From the cell containing the given text, extract its center point as [x, y] coordinate. 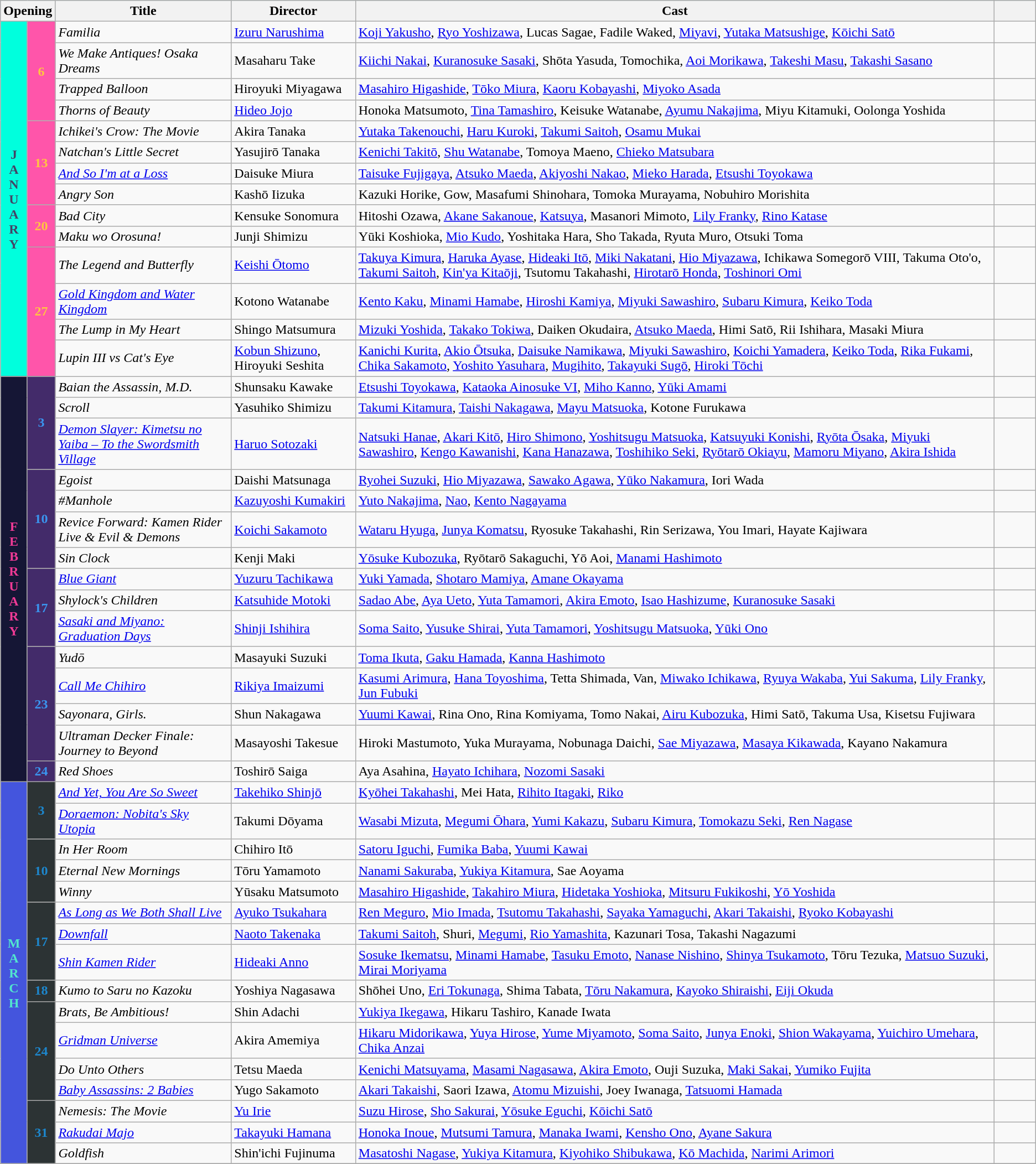
Aya Asahina, Hayato Ichihara, Nozomi Sasaki [675, 772]
The Legend and Butterfly [143, 265]
Takumi Dōyama [293, 821]
Satoru Iguchi, Fumika Baba, Yuumi Kawai [675, 850]
Akira Tanaka [293, 131]
Bad City [143, 215]
Yuumi Kawai, Rina Ono, Rina Komiyama, Tomo Nakai, Airu Kubozuka, Himi Satō, Takuma Usa, Kisetsu Fujiwara [675, 714]
Tetsu Maeda [293, 1069]
Yutaka Takenouchi, Haru Kuroki, Takumi Saitoh, Osamu Mukai [675, 131]
Egoist [143, 480]
Red Shoes [143, 772]
Ichikei's Crow: The Movie [143, 131]
Takehiko Shinjō [293, 793]
Daisuke Miura [293, 173]
Yoshiya Nagasawa [293, 991]
Opening [28, 11]
Kensuke Sonomura [293, 215]
Shingo Matsumura [293, 330]
Naoto Takenaka [293, 934]
Demon Slayer: Kimetsu no Yaiba – To the Swordsmith Village [143, 444]
Junji Shimizu [293, 236]
Hiroki Mastumoto, Yuka Murayama, Nobunaga Daichi, Sae Miyazawa, Masaya Kikawada, Kayano Nakamura [675, 743]
Cast [675, 11]
Haruo Sotozaki [293, 444]
Kiichi Nakai, Kuranosuke Sasaki, Shōta Yasuda, Tomochika, Aoi Morikawa, Takeshi Masu, Takashi Sasano [675, 61]
Kashō Iizuka [293, 194]
Chihiro Itō [293, 850]
Masahiro Higashide, Takahiro Miura, Hidetaka Yoshioka, Mitsuru Fukikoshi, Yō Yoshida [675, 892]
Toma Ikuta, Gaku Hamada, Kanna Hashimoto [675, 657]
Soma Saito, Yusuke Shirai, Yuta Tamamori, Yoshitsugu Matsuoka, Yūki Ono [675, 629]
Akira Amemiya [293, 1041]
Yudō [143, 657]
Taisuke Fujigaya, Atsuko Maeda, Akiyoshi Nakao, Mieko Harada, Etsushi Toyokawa [675, 173]
Baian the Assassin, M.D. [143, 387]
Kasumi Arimura, Hana Toyoshima, Tetta Shimada, Van, Miwako Ichikawa, Ryuya Wakaba, Yui Sakuma, Lily Franky, Jun Fubuki [675, 685]
FEBRUARY [14, 579]
Baby Assassins: 2 Babies [143, 1090]
Kumo to Saru no Kazoku [143, 991]
Takumi Kitamura, Taishi Nakagawa, Mayu Matsuoka, Kotone Furukawa [675, 408]
Hideaki Anno [293, 962]
Yukiya Ikegawa, Hikaru Tashiro, Kanade Iwata [675, 1012]
Etsushi Toyokawa, Kataoka Ainosuke VI, Miho Kanno, Yūki Amami [675, 387]
Daishi Matsunaga [293, 480]
Sasaki and Miyano: Graduation Days [143, 629]
Masaharu Take [293, 61]
Title [143, 11]
Koji Yakusho, Ryo Yoshizawa, Lucas Sagae, Fadile Waked, Miyavi, Yutaka Matsushige, Kōichi Satō [675, 32]
Keishi Ōtomo [293, 265]
Wataru Hyuga, Junya Komatsu, Ryosuke Takahashi, Rin Serizawa, You Imari, Hayate Kajiwara [675, 529]
Yasuhiko Shimizu [293, 408]
Yasujirō Tanaka [293, 152]
Sosuke Ikematsu, Minami Hamabe, Tasuku Emoto, Nanase Nishino, Shinya Tsukamoto, Tōru Tezuka, Matsuo Suzuki, Mirai Moriyama [675, 962]
JANUARY [14, 199]
Nanami Sakuraba, Yukiya Kitamura, Sae Aoyama [675, 871]
Yūsaku Matsumoto [293, 892]
13 [41, 163]
Masayuki Suzuki [293, 657]
Shin'ichi Fujinuma [293, 1153]
And Yet, You Are So Sweet [143, 793]
Eternal New Mornings [143, 871]
Yūki Koshioka, Mio Kudo, Yoshitaka Hara, Sho Takada, Ryuta Muro, Otsuki Toma [675, 236]
MARCH [14, 973]
Scroll [143, 408]
Akari Takaishi, Saori Izawa, Atomu Mizuishi, Joey Iwanaga, Tatsuomi Hamada [675, 1090]
Maku wo Orosuna! [143, 236]
Masahiro Higashide, Tōko Miura, Kaoru Kobayashi, Miyoko Asada [675, 89]
Shylock's Children [143, 600]
Shun Nakagawa [293, 714]
27 [41, 311]
Yu Irie [293, 1111]
Winny [143, 892]
Rikiya Imaizumi [293, 685]
Kenichi Matsuyama, Masami Nagasawa, Akira Emoto, Ouji Suzuka, Maki Sakai, Yumiko Fujita [675, 1069]
Gridman Universe [143, 1041]
Kazuyoshi Kumakiri [293, 501]
Doraemon: Nobita's Sky Utopia [143, 821]
Masayoshi Takesue [293, 743]
Toshirō Saiga [293, 772]
Gold Kingdom and Water Kingdom [143, 301]
18 [41, 991]
Blue Giant [143, 579]
23 [41, 703]
Kotono Watanabe [293, 301]
Kenji Maki [293, 558]
Yuki Yamada, Shotaro Mamiya, Amane Okayama [675, 579]
Kento Kaku, Minami Hamabe, Hiroshi Kamiya, Miyuki Sawashiro, Subaru Kimura, Keiko Toda [675, 301]
Brats, Be Ambitious! [143, 1012]
Ayuko Tsukahara [293, 913]
Rakudai Majo [143, 1132]
Call Me Chihiro [143, 685]
The Lump in My Heart [143, 330]
Kyōhei Takahashi, Mei Hata, Rihito Itagaki, Riko [675, 793]
Angry Son [143, 194]
Shin Kamen Rider [143, 962]
Yuto Nakajima, Nao, Kento Nagayama [675, 501]
#Manhole [143, 501]
Hiroyuki Miyagawa [293, 89]
Koichi Sakamoto [293, 529]
Izuru Narushima [293, 32]
Shunsaku Kawake [293, 387]
Nemesis: The Movie [143, 1111]
Masatoshi Nagase, Yukiya Kitamura, Kiyohiko Shibukawa, Kō Machida, Narimi Arimori [675, 1153]
Kenichi Takitō, Shu Watanabe, Tomoya Maeno, Chieko Matsubara [675, 152]
And So I'm at a Loss [143, 173]
Goldfish [143, 1153]
As Long as We Both Shall Live [143, 913]
Sin Clock [143, 558]
Yugo Sakamoto [293, 1090]
Shinji Ishihira [293, 629]
Ren Meguro, Mio Imada, Tsutomu Takahashi, Sayaka Yamaguchi, Akari Takaishi, Ryoko Kobayashi [675, 913]
Lupin III vs Cat's Eye [143, 359]
20 [41, 226]
Katsuhide Motoki [293, 600]
Do Unto Others [143, 1069]
6 [41, 71]
Thorns of Beauty [143, 110]
31 [41, 1132]
Director [293, 11]
Revice Forward: Kamen Rider Live & Evil & Demons [143, 529]
Honoka Matsumoto, Tina Tamashiro, Keisuke Watanabe, Ayumu Nakajima, Miyu Kitamuki, Oolonga Yoshida [675, 110]
In Her Room [143, 850]
Honoka Inoue, Mutsumi Tamura, Manaka Iwami, Kensho Ono, Ayane Sakura [675, 1132]
Hikaru Midorikawa, Yuya Hirose, Yume Miyamoto, Soma Saito, Junya Enoki, Shion Wakayama, Yuichiro Umehara, Chika Anzai [675, 1041]
Shin Adachi [293, 1012]
Trapped Balloon [143, 89]
Kobun Shizuno, Hiroyuki Seshita [293, 359]
Hitoshi Ozawa, Akane Sakanoue, Katsuya, Masanori Mimoto, Lily Franky, Rino Katase [675, 215]
Natchan's Little Secret [143, 152]
Familia [143, 32]
Downfall [143, 934]
Kazuki Horike, Gow, Masafumi Shinohara, Tomoka Murayama, Nobuhiro Morishita [675, 194]
Hideo Jojo [293, 110]
Yōsuke Kubozuka, Ryōtarō Sakaguchi, Yō Aoi, Manami Hashimoto [675, 558]
We Make Antiques! Osaka Dreams [143, 61]
Takumi Saitoh, Shuri, Megumi, Rio Yamashita, Kazunari Tosa, Takashi Nagazumi [675, 934]
Shōhei Uno, Eri Tokunaga, Shima Tabata, Tōru Nakamura, Kayoko Shiraishi, Eiji Okuda [675, 991]
Wasabi Mizuta, Megumi Ōhara, Yumi Kakazu, Subaru Kimura, Tomokazu Seki, Ren Nagase [675, 821]
Sayonara, Girls. [143, 714]
Sadao Abe, Aya Ueto, Yuta Tamamori, Akira Emoto, Isao Hashizume, Kuranosuke Sasaki [675, 600]
Mizuki Yoshida, Takako Tokiwa, Daiken Okudaira, Atsuko Maeda, Himi Satō, Rii Ishihara, Masaki Miura [675, 330]
Yuzuru Tachikawa [293, 579]
Takayuki Hamana [293, 1132]
Tōru Yamamoto [293, 871]
Suzu Hirose, Sho Sakurai, Yōsuke Eguchi, Kōichi Satō [675, 1111]
Ryohei Suzuki, Hio Miyazawa, Sawako Agawa, Yūko Nakamura, Iori Wada [675, 480]
Ultraman Decker Finale: Journey to Beyond [143, 743]
